Pinpoint the cell where the given text exists, returning its [X, Y] midpoint coordinate. 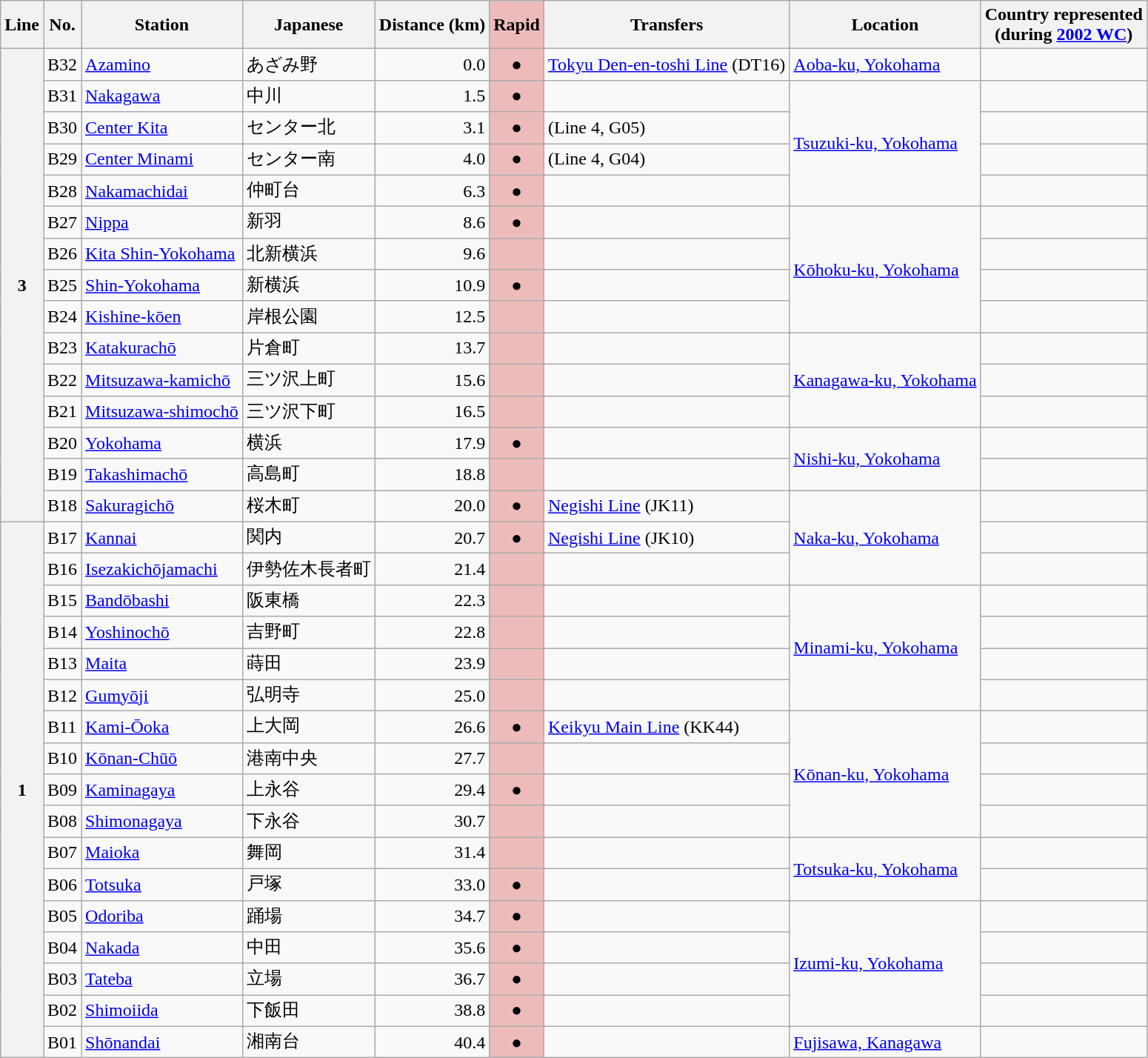
3 [22, 285]
Center Minami [162, 160]
40.4 [432, 1042]
Shimoiida [162, 1011]
4.0 [432, 160]
33.0 [432, 885]
Station [162, 25]
Japanese [308, 25]
新羽 [308, 222]
B14 [62, 633]
Kaminagaya [162, 790]
35.6 [432, 948]
Transfers [667, 25]
センター北 [308, 127]
B11 [62, 728]
B01 [62, 1042]
伊勢佐木長者町 [308, 569]
B32 [62, 65]
上大岡 [308, 728]
26.6 [432, 728]
B20 [62, 443]
B05 [62, 916]
B17 [62, 538]
B28 [62, 191]
B03 [62, 979]
Tateba [162, 979]
1 [22, 790]
Minami-ku, Yokohama [885, 648]
Maita [162, 664]
36.7 [432, 979]
上永谷 [308, 790]
B18 [62, 507]
Mitsuzawa-shimochō [162, 412]
中田 [308, 948]
(Line 4, G05) [667, 127]
B26 [62, 253]
Maioka [162, 854]
6.3 [432, 191]
Totsuka [162, 885]
下永谷 [308, 821]
B22 [62, 379]
踊場 [308, 916]
Country represented (during 2002 WC) [1064, 25]
Kōnan-ku, Yokohama [885, 774]
22.8 [432, 633]
B16 [62, 569]
B19 [62, 474]
関内 [308, 538]
Bandōbashi [162, 600]
Negishi Line (JK11) [667, 507]
B15 [62, 600]
Center Kita [162, 127]
Nippa [162, 222]
B29 [62, 160]
1.5 [432, 96]
Kanagawa-ku, Yokohama [885, 380]
立場 [308, 979]
Kishine-kōen [162, 317]
31.4 [432, 854]
Kannai [162, 538]
弘明寺 [308, 695]
Azamino [162, 65]
B12 [62, 695]
Shimonagaya [162, 821]
(Line 4, G04) [667, 160]
Tsuzuki-ku, Yokohama [885, 143]
12.5 [432, 317]
B31 [62, 96]
16.5 [432, 412]
戸塚 [308, 885]
27.7 [432, 759]
34.7 [432, 916]
17.9 [432, 443]
23.9 [432, 664]
桜木町 [308, 507]
Katakurachō [162, 348]
25.0 [432, 695]
港南中央 [308, 759]
B06 [62, 885]
横浜 [308, 443]
三ツ沢下町 [308, 412]
18.8 [432, 474]
Yokohama [162, 443]
10.9 [432, 286]
Takashimachō [162, 474]
Sakuragichō [162, 507]
中川 [308, 96]
Line [22, 25]
センター南 [308, 160]
Distance (km) [432, 25]
下飯田 [308, 1011]
高島町 [308, 474]
8.6 [432, 222]
Nakada [162, 948]
0.0 [432, 65]
Nishi-ku, Yokohama [885, 459]
Tokyu Den-en-toshi Line (DT16) [667, 65]
22.3 [432, 600]
Isezakichōjamachi [162, 569]
Yoshinochō [162, 633]
Kami-Ōoka [162, 728]
Kita Shin-Yokohama [162, 253]
B25 [62, 286]
湘南台 [308, 1042]
21.4 [432, 569]
B10 [62, 759]
29.4 [432, 790]
仲町台 [308, 191]
B30 [62, 127]
阪東橋 [308, 600]
Shōnandai [162, 1042]
Aoba-ku, Yokohama [885, 65]
新横浜 [308, 286]
Kōhoku-ku, Yokohama [885, 270]
Mitsuzawa-kamichō [162, 379]
B07 [62, 854]
Nakagawa [162, 96]
30.7 [432, 821]
20.7 [432, 538]
Nakamachidai [162, 191]
B08 [62, 821]
No. [62, 25]
B09 [62, 790]
Location [885, 25]
Fujisawa, Kanagawa [885, 1042]
Negishi Line (JK10) [667, 538]
3.1 [432, 127]
9.6 [432, 253]
Odoriba [162, 916]
Totsuka-ku, Yokohama [885, 868]
20.0 [432, 507]
あざみ野 [308, 65]
Keikyu Main Line (KK44) [667, 728]
B02 [62, 1011]
B23 [62, 348]
B21 [62, 412]
Rapid [517, 25]
B04 [62, 948]
Kōnan-Chūō [162, 759]
蒔田 [308, 664]
B24 [62, 317]
舞岡 [308, 854]
Shin-Yokohama [162, 286]
38.8 [432, 1011]
片倉町 [308, 348]
B13 [62, 664]
三ツ沢上町 [308, 379]
Naka-ku, Yokohama [885, 538]
Gumyōji [162, 695]
岸根公園 [308, 317]
北新横浜 [308, 253]
15.6 [432, 379]
B27 [62, 222]
13.7 [432, 348]
吉野町 [308, 633]
Izumi-ku, Yokohama [885, 963]
